Return the (X, Y) coordinate for the center point of the cell that contains the specified text.  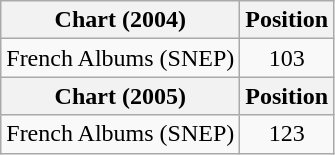
Chart (2004) (120, 20)
123 (287, 134)
103 (287, 58)
Chart (2005) (120, 96)
